Search for the cell housing the specified text and yield its [x, y] center coordinate. 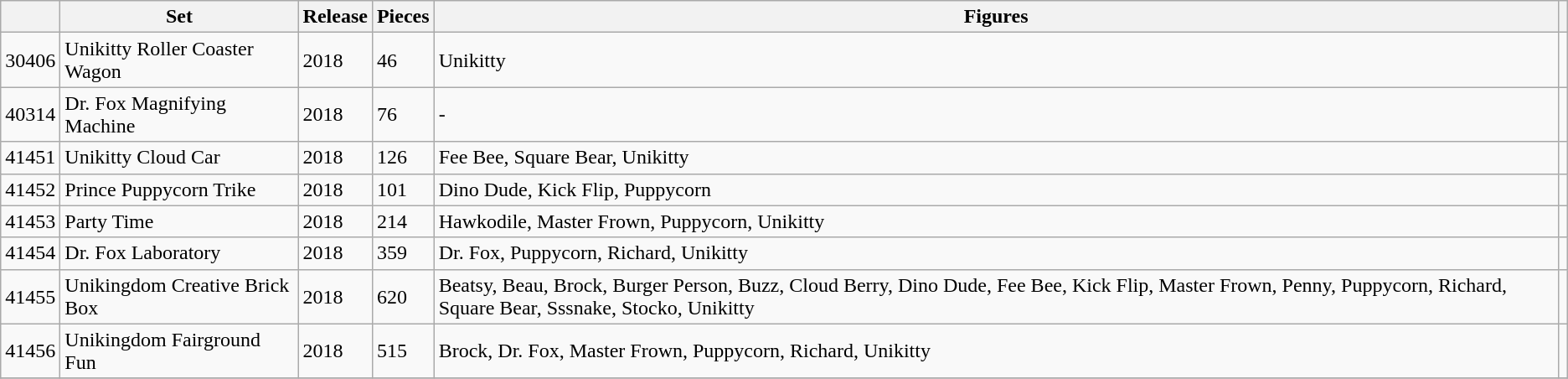
Brock, Dr. Fox, Master Frown, Puppycorn, Richard, Unikitty [996, 350]
Hawkodile, Master Frown, Puppycorn, Unikitty [996, 221]
Fee Bee, Square Bear, Unikitty [996, 158]
Unikingdom Creative Brick Box [179, 297]
76 [403, 114]
41456 [30, 350]
515 [403, 350]
41453 [30, 221]
Prince Puppycorn Trike [179, 189]
Release [335, 17]
214 [403, 221]
126 [403, 158]
Unikitty Cloud Car [179, 158]
Dino Dude, Kick Flip, Puppycorn [996, 189]
Dr. Fox Magnifying Machine [179, 114]
101 [403, 189]
41451 [30, 158]
40314 [30, 114]
Figures [996, 17]
Dr. Fox Laboratory [179, 253]
30406 [30, 60]
41454 [30, 253]
Unikitty [996, 60]
620 [403, 297]
Set [179, 17]
Dr. Fox, Puppycorn, Richard, Unikitty [996, 253]
- [996, 114]
41452 [30, 189]
Party Time [179, 221]
41455 [30, 297]
359 [403, 253]
Pieces [403, 17]
46 [403, 60]
Unikitty Roller Coaster Wagon [179, 60]
Unikingdom Fairground Fun [179, 350]
